Capture the cell that displays the provided text and extract its (X, Y) central coordinate. 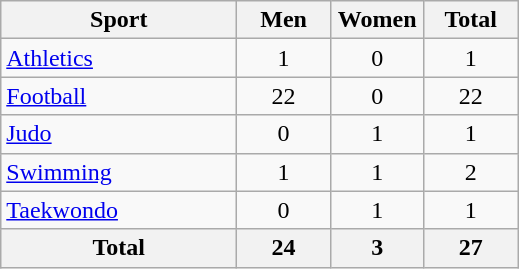
Women (377, 20)
27 (471, 248)
3 (377, 248)
Judo (119, 134)
24 (284, 248)
Football (119, 96)
Men (284, 20)
Taekwondo (119, 210)
Sport (119, 20)
Swimming (119, 172)
Athletics (119, 58)
2 (471, 172)
